Output the (X, Y) coordinate of the center of the cell containing the given text.  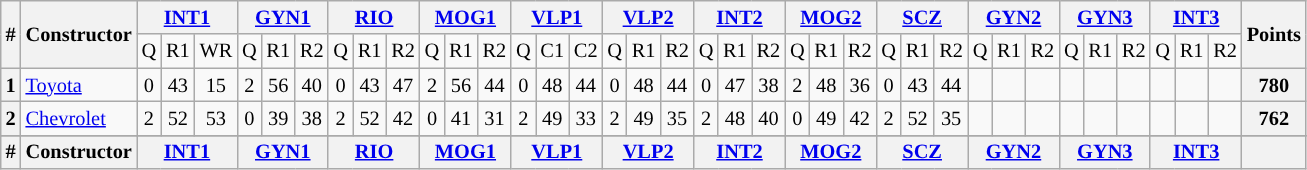
WR (216, 51)
41 (460, 118)
C1 (552, 51)
31 (494, 118)
C2 (586, 51)
33 (586, 118)
Toyota (79, 85)
15 (216, 85)
780 (1274, 85)
1 (11, 85)
762 (1274, 118)
39 (278, 118)
36 (860, 85)
Chevrolet (79, 118)
53 (216, 118)
Points (1274, 34)
